For the text-containing cell, return its midpoint in [X, Y] coordinate format. 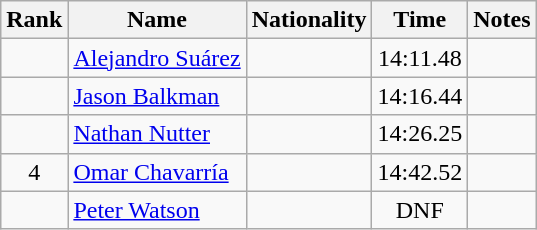
Omar Chavarría [157, 172]
Alejandro Suárez [157, 58]
Jason Balkman [157, 96]
14:42.52 [420, 172]
Notes [502, 20]
4 [34, 172]
Nationality [309, 20]
14:11.48 [420, 58]
14:26.25 [420, 134]
DNF [420, 210]
14:16.44 [420, 96]
Name [157, 20]
Time [420, 20]
Rank [34, 20]
Peter Watson [157, 210]
Nathan Nutter [157, 134]
